From the cell containing the given text, extract its center point as (X, Y) coordinate. 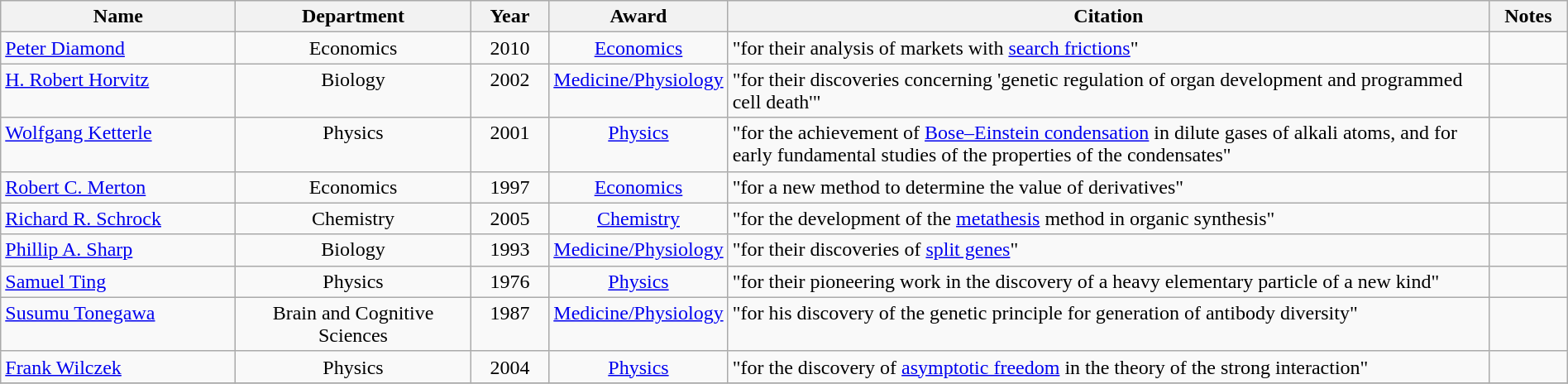
1987 (509, 324)
Department (353, 17)
Name (118, 17)
2010 (509, 48)
2002 (509, 91)
"for the development of the metathesis method in organic synthesis" (1108, 218)
Frank Wilczek (118, 367)
Year (509, 17)
"for their discoveries of split genes" (1108, 250)
Citation (1108, 17)
"for their pioneering work in the discovery of a heavy elementary particle of a new kind" (1108, 281)
"for the discovery of asymptotic freedom in the theory of the strong interaction" (1108, 367)
Award (638, 17)
Notes (1528, 17)
2005 (509, 218)
Brain and Cognitive Sciences (353, 324)
"for his discovery of the genetic principle for generation of antibody diversity" (1108, 324)
1993 (509, 250)
Samuel Ting (118, 281)
H. Robert Horvitz (118, 91)
Phillip A. Sharp (118, 250)
Susumu Tonegawa (118, 324)
Wolfgang Ketterle (118, 144)
"for their analysis of markets with search frictions" (1108, 48)
2001 (509, 144)
1976 (509, 281)
Robert C. Merton (118, 187)
"for their discoveries concerning 'genetic regulation of organ development and programmed cell death'" (1108, 91)
1997 (509, 187)
Richard R. Schrock (118, 218)
"for a new method to determine the value of derivatives" (1108, 187)
2004 (509, 367)
Peter Diamond (118, 48)
